Output the (X, Y) coordinate of the center of the cell containing the given text.  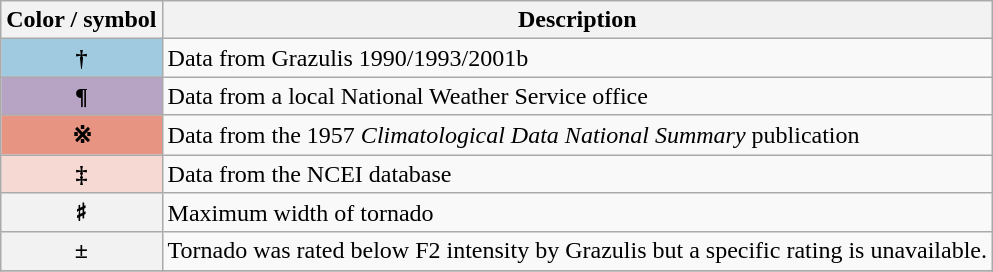
※ (82, 135)
Data from the 1957 Climatological Data National Summary publication (578, 135)
Color / symbol (82, 20)
Tornado was rated below F2 intensity by Grazulis but a specific rating is unavailable. (578, 251)
Data from a local National Weather Service office (578, 96)
† (82, 58)
Maximum width of tornado (578, 213)
± (82, 251)
‡ (82, 173)
Data from the NCEI database (578, 173)
Data from Grazulis 1990/1993/2001b (578, 58)
¶ (82, 96)
♯ (82, 213)
Description (578, 20)
